Capture the cell that displays the provided text and extract its [X, Y] central coordinate. 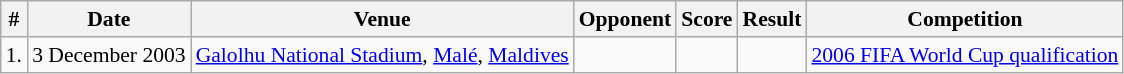
Result [772, 19]
1. [14, 55]
Venue [382, 19]
Opponent [626, 19]
Galolhu National Stadium, Malé, Maldives [382, 55]
3 December 2003 [109, 55]
Date [109, 19]
# [14, 19]
Competition [964, 19]
Score [706, 19]
2006 FIFA World Cup qualification [964, 55]
